Identify which cell holds the provided text, then report its [X, Y] central coordinate. 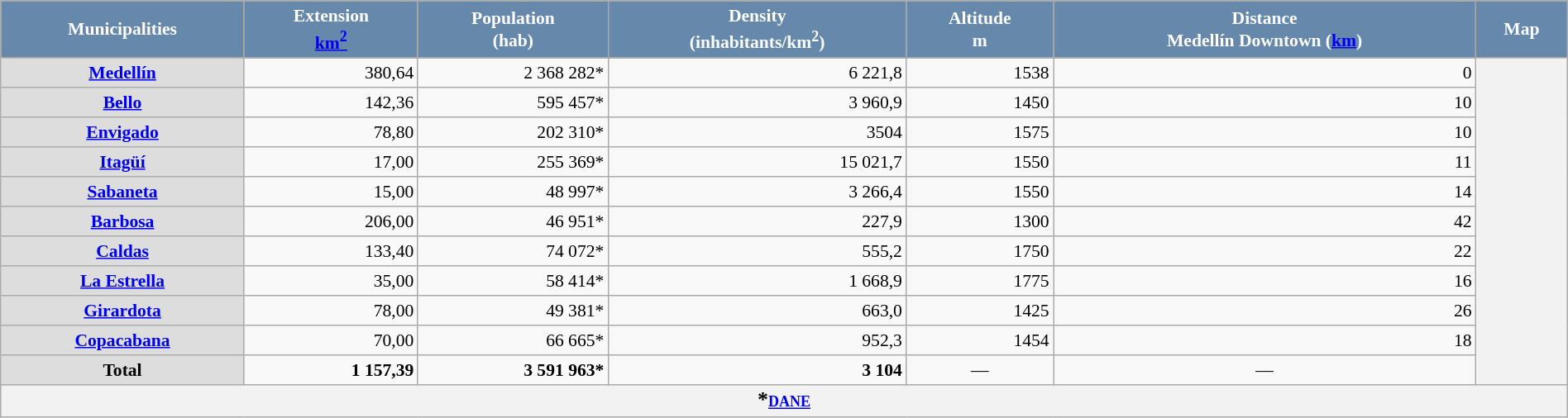
DistanceMedellín Downtown (km) [1265, 30]
78,80 [331, 132]
3 591 963* [513, 370]
202 310* [513, 132]
255 369* [513, 162]
18 [1265, 340]
2 368 282* [513, 73]
Population(hab) [513, 30]
Density(inhabitants/km2) [758, 30]
555,2 [758, 251]
227,9 [758, 221]
1775 [980, 281]
595 457* [513, 102]
1450 [980, 102]
74 072* [513, 251]
Altitudem [980, 30]
Envigado [122, 132]
14 [1265, 192]
58 414* [513, 281]
42 [1265, 221]
952,3 [758, 340]
Municipalities [122, 30]
3 266,4 [758, 192]
46 951* [513, 221]
Map [1522, 30]
1575 [980, 132]
1538 [980, 73]
1300 [980, 221]
11 [1265, 162]
3504 [758, 132]
*DANE [784, 401]
3 104 [758, 370]
Itagüí [122, 162]
Bello [122, 102]
1425 [980, 311]
6 221,8 [758, 73]
1750 [980, 251]
15 021,7 [758, 162]
206,00 [331, 221]
70,00 [331, 340]
La Estrella [122, 281]
380,64 [331, 73]
Girardota [122, 311]
1 157,39 [331, 370]
Sabaneta [122, 192]
17,00 [331, 162]
16 [1265, 281]
15,00 [331, 192]
3 960,9 [758, 102]
Copacabana [122, 340]
Barbosa [122, 221]
66 665* [513, 340]
78,00 [331, 311]
22 [1265, 251]
Caldas [122, 251]
35,00 [331, 281]
1 668,9 [758, 281]
663,0 [758, 311]
48 997* [513, 192]
Medellín [122, 73]
142,36 [331, 102]
0 [1265, 73]
133,40 [331, 251]
Total [122, 370]
Extensionkm2 [331, 30]
26 [1265, 311]
1454 [980, 340]
49 381* [513, 311]
